Capture the cell that displays the provided text and extract its (x, y) central coordinate. 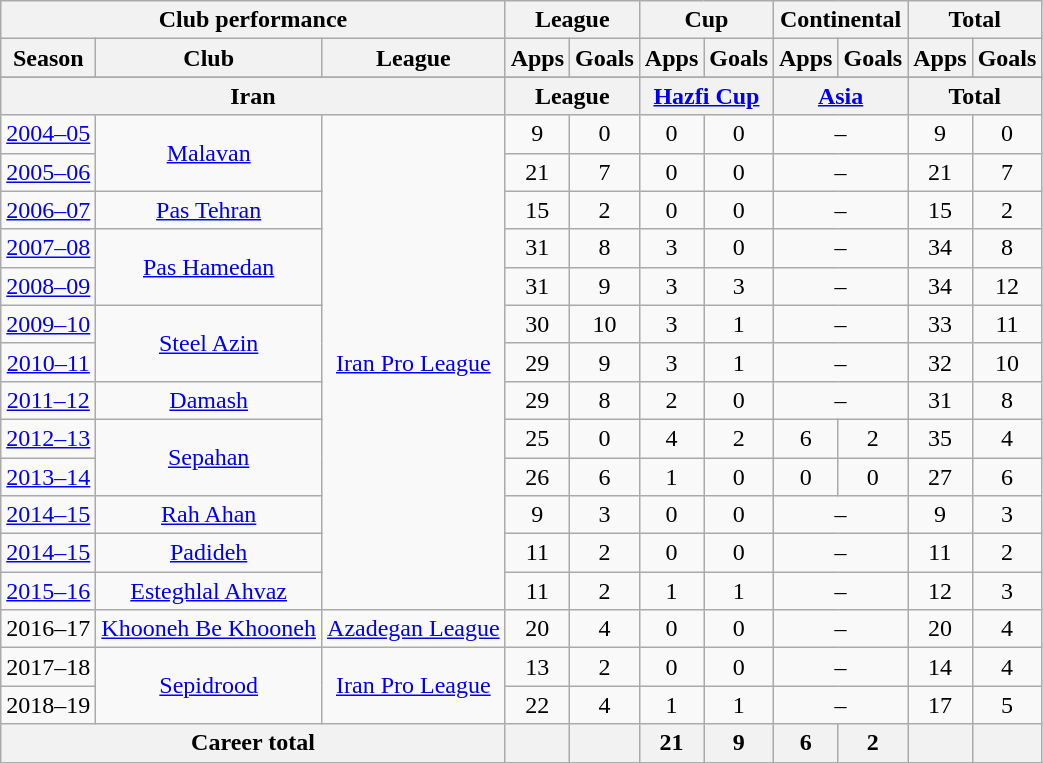
30 (537, 324)
2010–11 (48, 362)
2008–09 (48, 286)
25 (537, 438)
2013–14 (48, 477)
35 (940, 438)
Season (48, 58)
2009–10 (48, 324)
Malavan (209, 153)
Club performance (253, 20)
Sepahan (209, 457)
Pas Hamedan (209, 267)
2005–06 (48, 172)
14 (940, 667)
32 (940, 362)
2004–05 (48, 134)
Damash (209, 400)
Cup (706, 20)
2016–17 (48, 629)
Steel Azin (209, 343)
Continental (841, 20)
2012–13 (48, 438)
5 (1007, 705)
Iran (253, 96)
2006–07 (48, 210)
Azadegan League (414, 629)
Sepidrood (209, 686)
22 (537, 705)
Career total (253, 743)
Pas Tehran (209, 210)
Padideh (209, 553)
2017–18 (48, 667)
2011–12 (48, 400)
Khooneh Be Khooneh (209, 629)
Esteghlal Ahvaz (209, 591)
Club (209, 58)
26 (537, 477)
33 (940, 324)
Hazfi Cup (706, 96)
2015–16 (48, 591)
Rah Ahan (209, 515)
2018–19 (48, 705)
Asia (841, 96)
17 (940, 705)
2007–08 (48, 248)
13 (537, 667)
27 (940, 477)
